Provide the [X, Y] coordinate of the cell's center where the given text is located.  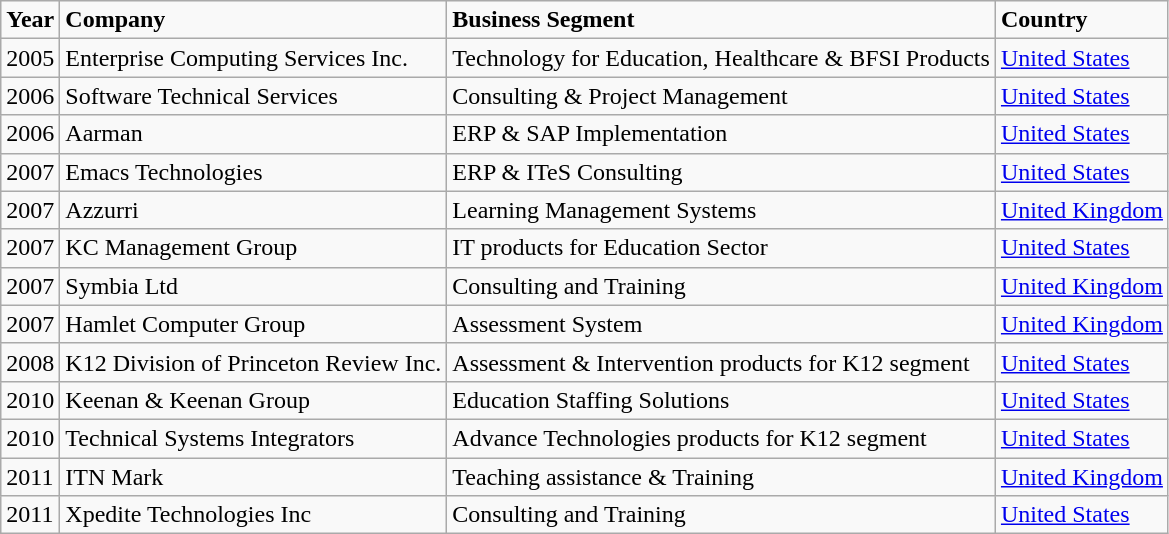
2005 [30, 58]
ERP & ITeS Consulting [722, 172]
Technology for Education, Healthcare & BFSI Products [722, 58]
Assessment & Intervention products for K12 segment [722, 362]
Enterprise Computing Services Inc. [254, 58]
2008 [30, 362]
Advance Technologies products for K12 segment [722, 438]
Azzurri [254, 210]
Teaching assistance & Training [722, 477]
K12 Division of Princeton Review Inc. [254, 362]
Learning Management Systems [722, 210]
Xpedite Technologies Inc [254, 515]
Country [1082, 20]
ITN Mark [254, 477]
Symbia Ltd [254, 286]
Consulting & Project Management [722, 96]
Aarman [254, 134]
Business Segment [722, 20]
Technical Systems Integrators [254, 438]
Education Staffing Solutions [722, 400]
IT products for Education Sector [722, 248]
Emacs Technologies [254, 172]
Keenan & Keenan Group [254, 400]
KC Management Group [254, 248]
ERP & SAP Implementation [722, 134]
Assessment System [722, 324]
Company [254, 20]
Software Technical Services [254, 96]
Hamlet Computer Group [254, 324]
Year [30, 20]
